Scan for the cell matching the given text and deliver its [x, y] coordinate at center. 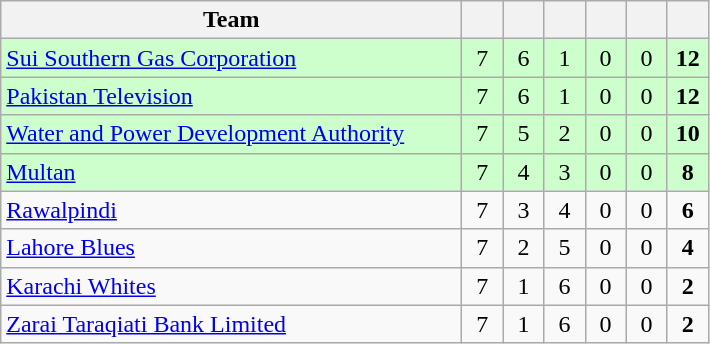
Zarai Taraqiati Bank Limited [232, 324]
8 [688, 172]
10 [688, 134]
Sui Southern Gas Corporation [232, 58]
Pakistan Television [232, 96]
Team [232, 20]
Karachi Whites [232, 286]
Multan [232, 172]
Rawalpindi [232, 210]
Water and Power Development Authority [232, 134]
Lahore Blues [232, 248]
